Return the (x, y) coordinate for the center point of the cell that contains the specified text.  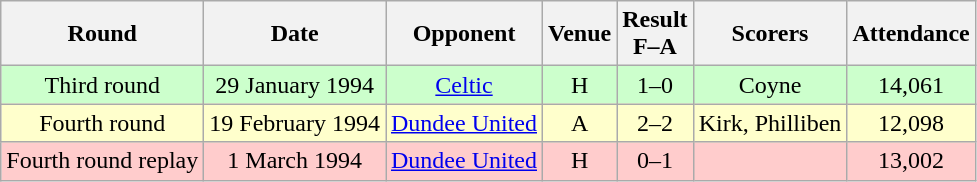
ResultF–A (655, 34)
12,098 (911, 123)
13,002 (911, 161)
1 March 1994 (295, 161)
Attendance (911, 34)
Opponent (464, 34)
Coyne (770, 85)
Scorers (770, 34)
2–2 (655, 123)
Third round (102, 85)
14,061 (911, 85)
29 January 1994 (295, 85)
Fourth round replay (102, 161)
A (580, 123)
Kirk, Philliben (770, 123)
Venue (580, 34)
19 February 1994 (295, 123)
Fourth round (102, 123)
Round (102, 34)
1–0 (655, 85)
0–1 (655, 161)
Celtic (464, 85)
Date (295, 34)
